Output the (X, Y) coordinate of the center of the cell containing the given text.  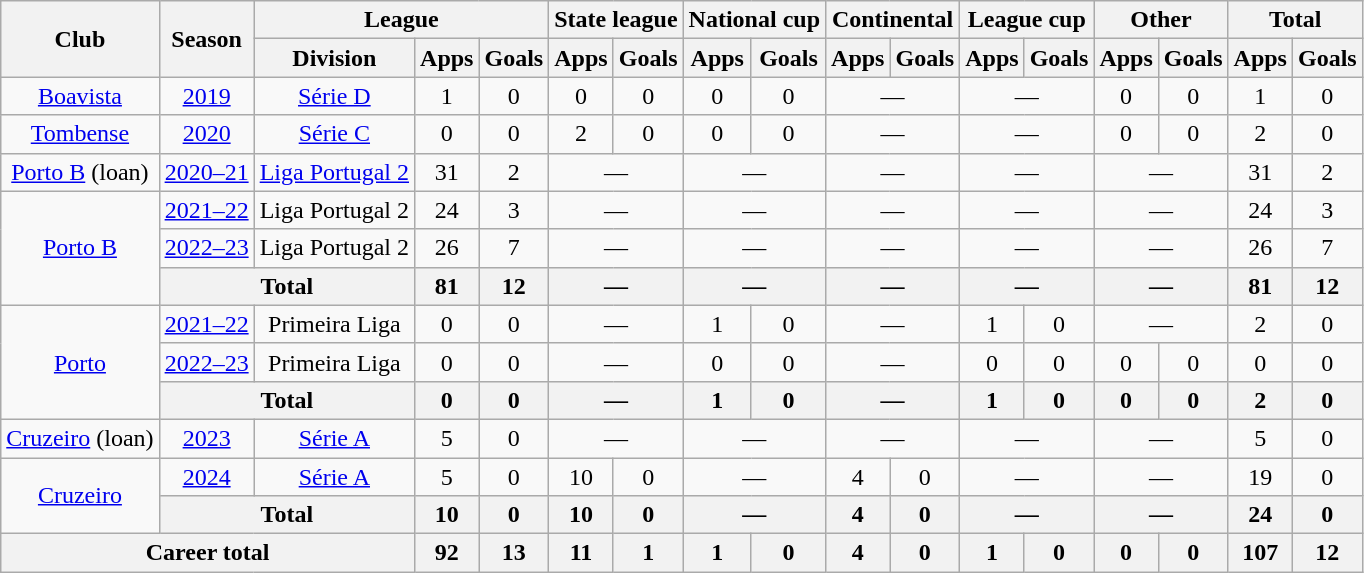
Other (1161, 20)
Career total (208, 553)
League cup (1027, 20)
2023 (206, 438)
107 (1260, 553)
Porto (80, 362)
2024 (206, 477)
Série D (334, 96)
2020 (206, 134)
Season (206, 39)
2020–21 (206, 172)
19 (1260, 477)
13 (514, 553)
Cruzeiro (80, 496)
Boavista (80, 96)
National cup (754, 20)
2019 (206, 96)
Porto B (loan) (80, 172)
Continental (893, 20)
Club (80, 39)
11 (581, 553)
Porto B (80, 248)
League (402, 20)
Tombense (80, 134)
Division (334, 58)
92 (447, 553)
Cruzeiro (loan) (80, 438)
State league (616, 20)
Série C (334, 134)
